Pinpoint the cell where the given text exists, returning its (x, y) midpoint coordinate. 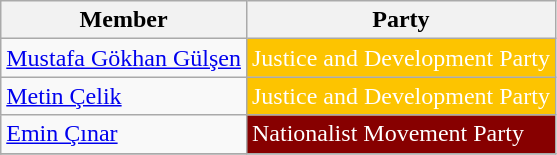
Emin Çınar (124, 134)
Member (124, 20)
Party (400, 20)
Mustafa Gökhan Gülşen (124, 58)
Metin Çelik (124, 96)
Nationalist Movement Party (400, 134)
